From the cell containing the given text, extract its center point as (X, Y) coordinate. 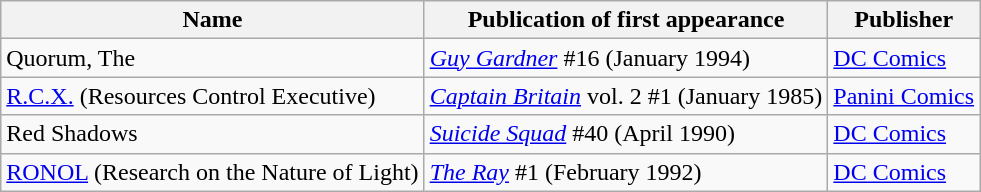
Name (212, 20)
RONOL (Research on the Nature of Light) (212, 172)
Panini Comics (904, 96)
Quorum, The (212, 58)
Publisher (904, 20)
Captain Britain vol. 2 #1 (January 1985) (626, 96)
The Ray #1 (February 1992) (626, 172)
Suicide Squad #40 (April 1990) (626, 134)
R.C.X. (Resources Control Executive) (212, 96)
Publication of first appearance (626, 20)
Guy Gardner #16 (January 1994) (626, 58)
Red Shadows (212, 134)
